Provide the (X, Y) coordinate of the cell's center where the given text is located.  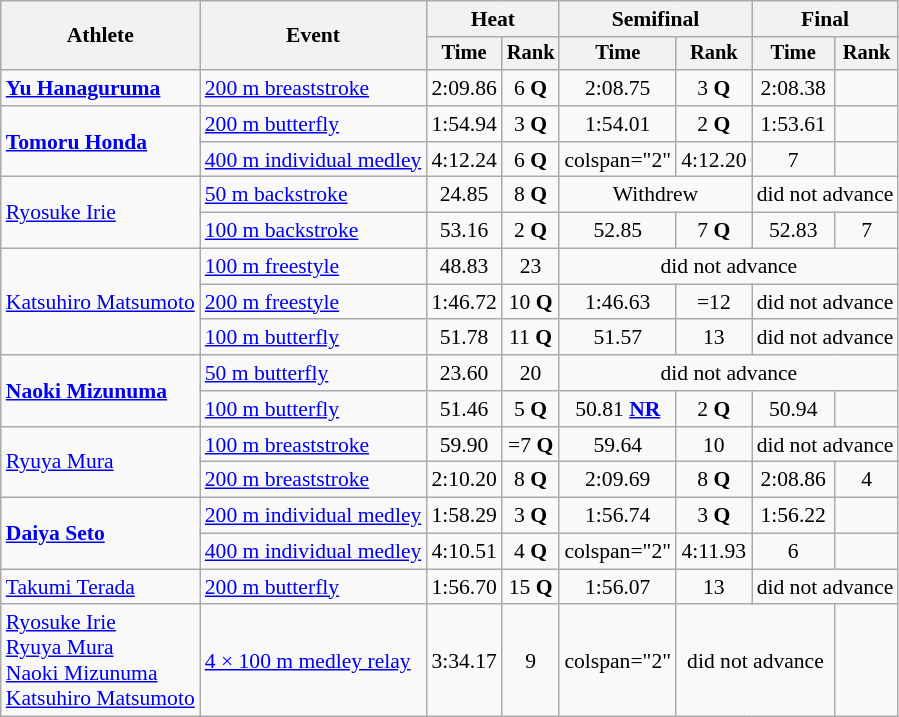
15 Q (531, 587)
20 (531, 373)
2:08.75 (618, 88)
4 (867, 480)
10 Q (531, 302)
Katsuhiro Matsumoto (100, 302)
Athlete (100, 36)
23 (531, 267)
53.16 (464, 231)
Heat (492, 19)
51.57 (618, 338)
4 Q (531, 552)
2:08.38 (794, 88)
1:46.63 (618, 302)
Naoki Mizunuma (100, 390)
200 m individual medley (314, 516)
100 m breaststroke (314, 445)
Yu Hanaguruma (100, 88)
2:08.86 (794, 480)
24.85 (464, 195)
52.83 (794, 231)
200 m freestyle (314, 302)
50 m butterfly (314, 373)
100 m backstroke (314, 231)
=12 (714, 302)
2:09.86 (464, 88)
59.90 (464, 445)
50.81 NR (618, 409)
51.46 (464, 409)
3:34.17 (464, 661)
7 Q (714, 231)
1:56.22 (794, 516)
1:54.94 (464, 124)
=7 Q (531, 445)
4 × 100 m medley relay (314, 661)
48.83 (464, 267)
Daiya Seto (100, 534)
Event (314, 36)
Takumi Terada (100, 587)
5 Q (531, 409)
9 (531, 661)
10 (714, 445)
2:10.20 (464, 480)
52.85 (618, 231)
Ryosuke IrieRyuya MuraNaoki MizunumaKatsuhiro Matsumoto (100, 661)
50.94 (794, 409)
Tomoru Honda (100, 142)
1:56.74 (618, 516)
59.64 (618, 445)
1:56.70 (464, 587)
4:11.93 (714, 552)
6 (794, 552)
2:09.69 (618, 480)
Withdrew (655, 195)
1:46.72 (464, 302)
51.78 (464, 338)
4:12.20 (714, 160)
4:12.24 (464, 160)
1:54.01 (618, 124)
23.60 (464, 373)
100 m freestyle (314, 267)
50 m backstroke (314, 195)
Semifinal (655, 19)
Final (826, 19)
Ryosuke Irie (100, 212)
4:10.51 (464, 552)
1:56.07 (618, 587)
11 Q (531, 338)
Ryuya Mura (100, 462)
1:58.29 (464, 516)
1:53.61 (794, 124)
